Find where the given text appears and provide that cell's center as (X, Y) coordinate. 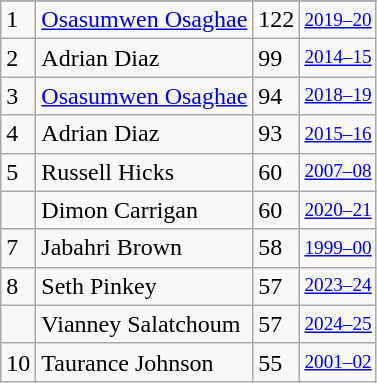
55 (276, 362)
2020–21 (338, 210)
Russell Hicks (144, 172)
58 (276, 248)
2007–08 (338, 172)
2 (18, 58)
94 (276, 96)
10 (18, 362)
8 (18, 286)
93 (276, 134)
2014–15 (338, 58)
Seth Pinkey (144, 286)
Dimon Carrigan (144, 210)
122 (276, 20)
1 (18, 20)
2019–20 (338, 20)
Jabahri Brown (144, 248)
1999–00 (338, 248)
99 (276, 58)
Taurance Johnson (144, 362)
2001–02 (338, 362)
Vianney Salatchoum (144, 324)
4 (18, 134)
2023–24 (338, 286)
7 (18, 248)
5 (18, 172)
3 (18, 96)
2015–16 (338, 134)
2024–25 (338, 324)
2018–19 (338, 96)
